Determine the (X, Y) coordinate at the center of the cell enclosing the given text.  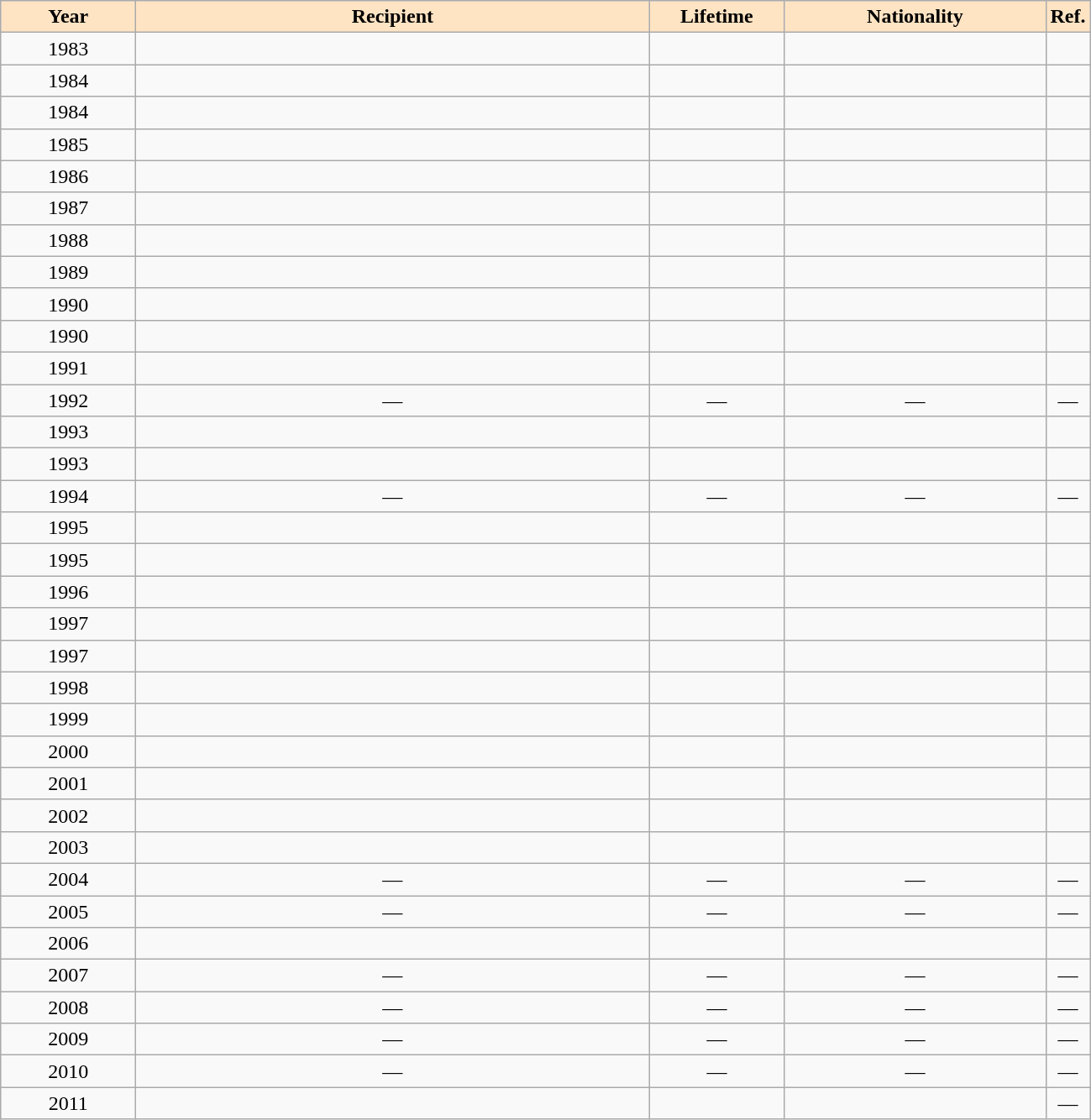
1986 (69, 176)
1988 (69, 240)
Ref. (1068, 17)
Year (69, 17)
Nationality (915, 17)
Recipient (393, 17)
2011 (69, 1103)
2004 (69, 879)
2009 (69, 1039)
Lifetime (717, 17)
2005 (69, 911)
1989 (69, 272)
1987 (69, 208)
1983 (69, 49)
2006 (69, 944)
2000 (69, 751)
1994 (69, 496)
2001 (69, 783)
1985 (69, 144)
2007 (69, 976)
1999 (69, 720)
1991 (69, 368)
2003 (69, 847)
2010 (69, 1071)
1996 (69, 592)
1998 (69, 688)
2008 (69, 1007)
1992 (69, 400)
2002 (69, 815)
